Output the [x, y] coordinate of the center of the cell containing the given text.  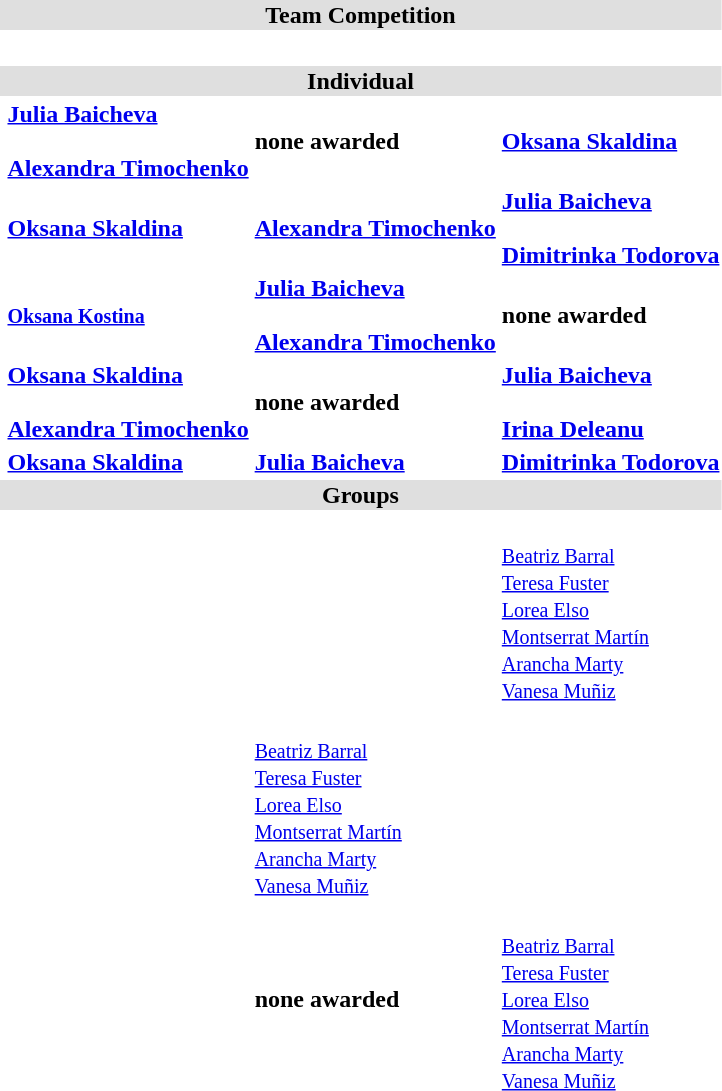
Julia Baicheva [375, 462]
Julia BaichevaIrina Deleanu [610, 402]
Oksana SkaldinaAlexandra Timochenko [128, 402]
Alexandra Timochenko [375, 228]
Dimitrinka Todorova [610, 462]
Groups [360, 495]
Individual [360, 81]
Julia BaichevaDimitrinka Todorova [610, 228]
Oksana Kostina [128, 315]
Team Competition [360, 15]
